Capture the cell that displays the provided text and extract its (X, Y) central coordinate. 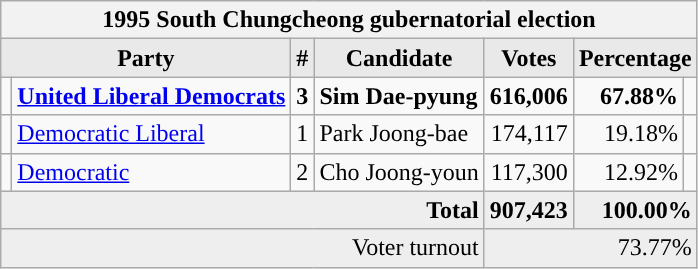
100.00% (635, 210)
Percentage (635, 58)
Park Joong-bae (399, 134)
Democratic Liberal (152, 134)
United Liberal Democrats (152, 96)
Voter turnout (243, 248)
907,423 (528, 210)
67.88% (628, 96)
Candidate (399, 58)
# (302, 58)
1995 South Chungcheong gubernatorial election (350, 20)
Votes (528, 58)
73.77% (590, 248)
117,300 (528, 172)
616,006 (528, 96)
Party (146, 58)
Total (243, 210)
3 (302, 96)
Sim Dae-pyung (399, 96)
12.92% (628, 172)
2 (302, 172)
19.18% (628, 134)
174,117 (528, 134)
1 (302, 134)
Democratic (152, 172)
Cho Joong-youn (399, 172)
